Pinpoint the cell where the given text exists, returning its (x, y) midpoint coordinate. 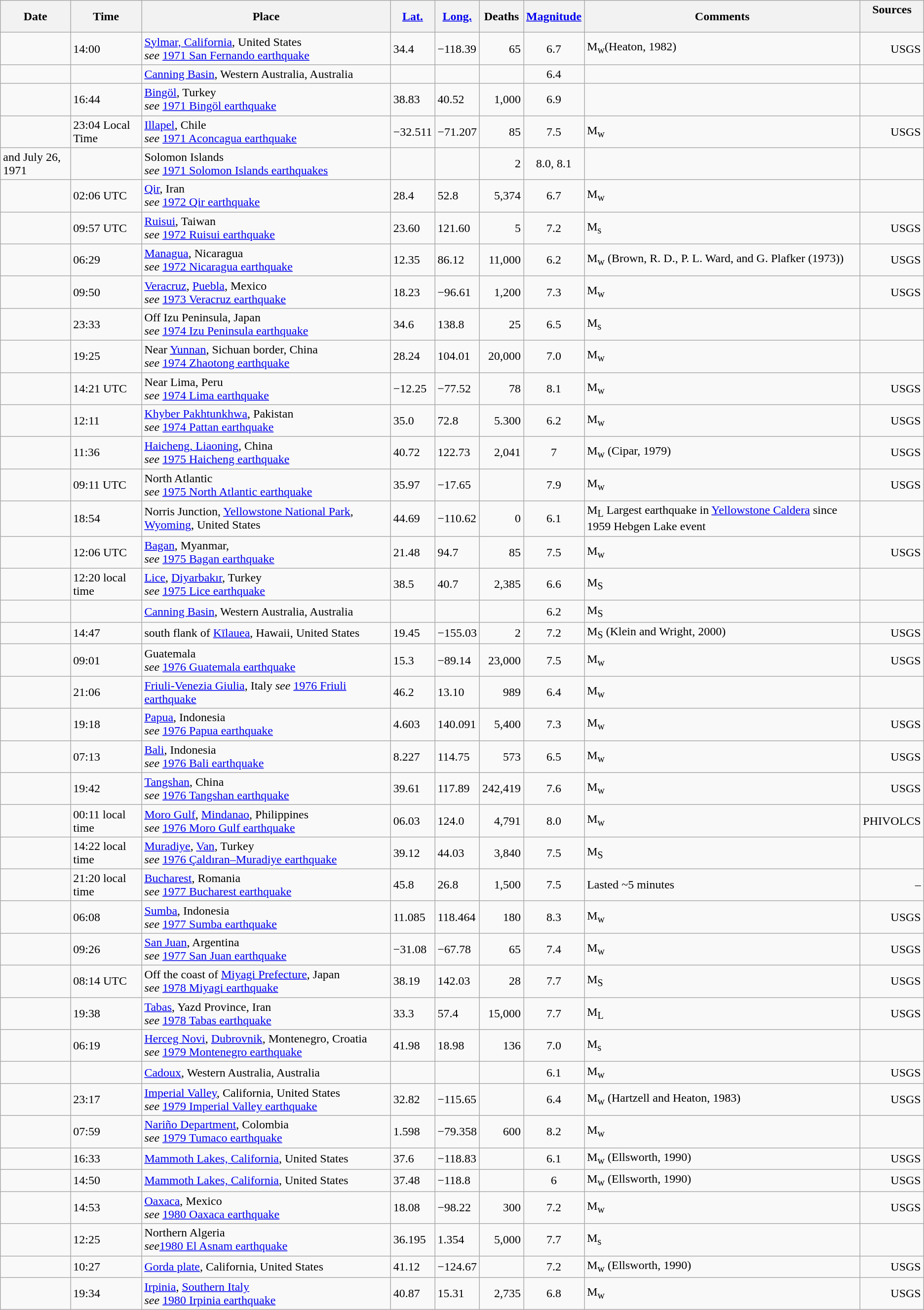
16:44 (106, 100)
−118.39 (457, 48)
124.0 (457, 820)
−110.62 (457, 518)
25 (501, 324)
Deaths (501, 17)
0 (501, 518)
21:20 local time (106, 885)
Illapel, Chile see 1971 Aconcagua earthquake (266, 131)
21.48 (413, 552)
13.10 (457, 692)
28.4 (413, 195)
72.8 (457, 421)
North Atlanticsee 1975 North Atlantic earthquake (266, 485)
Norris Junction, Yellowstone National Park, Wyoming, United States (266, 518)
136 (501, 1045)
Comments (723, 17)
Bucharest, Romania see 1977 Bucharest earthquake (266, 885)
09:11 UTC (106, 485)
Bali, Indonesia see 1976 Bali earthquake (266, 756)
38.19 (413, 981)
06:19 (106, 1045)
11,000 (501, 260)
114.75 (457, 756)
Irpinia, Southern Italy see 1980 Irpinia earthquake (266, 1293)
142.03 (457, 981)
Tangshan, Chinasee 1976 Tangshan earthquake (266, 789)
06:29 (106, 260)
1,200 (501, 292)
Off Izu Peninsula, Japansee 1974 Izu Peninsula earthquake (266, 324)
28 (501, 981)
Mw (Cipar, 1979) (723, 453)
Friuli-Venezia Giulia, Italy see 1976 Friuli earthquake (266, 692)
46.2 (413, 692)
Sources (892, 17)
−17.65 (457, 485)
Sylmar, California, United Statessee 1971 San Fernando earthquake (266, 48)
San Juan, Argentinasee 1977 San Juan earthquake (266, 949)
44.03 (457, 853)
−118.8 (457, 1181)
1,500 (501, 885)
Mw(Heaton, 1982) (723, 48)
5.300 (501, 421)
and July 26, 1971 (36, 164)
2,385 (501, 584)
4,791 (501, 820)
1,000 (501, 100)
Herceg Novi, Dubrovnik, Montenegro, Croatiasee 1979 Montenegro earthquake (266, 1045)
600 (501, 1131)
2,735 (501, 1293)
Papua, Indonesiasee 1976 Papua earthquake (266, 725)
15.31 (457, 1293)
14:22 local time (106, 853)
Gorda plate, California, United States (266, 1267)
Lat. (413, 17)
06:08 (106, 917)
39.12 (413, 853)
Veracruz, Puebla, Mexicosee 1973 Veracruz earthquake (266, 292)
37.6 (413, 1158)
02:06 UTC (106, 195)
−118.83 (457, 1158)
07:13 (106, 756)
138.8 (457, 324)
94.7 (457, 552)
09:26 (106, 949)
140.091 (457, 725)
5,374 (501, 195)
21:06 (106, 692)
Moro Gulf, Mindanao, Philippinessee 1976 Moro Gulf earthquake (266, 820)
– (892, 885)
16:33 (106, 1158)
38.5 (413, 584)
Managua, Nicaragua see 1972 Nicaragua earthquake (266, 260)
35.97 (413, 485)
8.1 (554, 388)
19:18 (106, 725)
19:38 (106, 1014)
18.08 (413, 1207)
5,400 (501, 725)
44.69 (413, 518)
38.83 (413, 100)
−79.358 (457, 1131)
Date (36, 17)
5,000 (501, 1240)
34.4 (413, 48)
Sumba, Indonesiasee 1977 Sumba earthquake (266, 917)
19.45 (413, 633)
1.598 (413, 1131)
−32.511 (413, 131)
122.73 (457, 453)
−31.08 (413, 949)
Mw (Hartzell and Heaton, 1983) (723, 1100)
−115.65 (457, 1100)
Qir, Iran see 1972 Qir earthquake (266, 195)
104.01 (457, 356)
ML (723, 1014)
23:33 (106, 324)
36.195 (413, 1240)
7.4 (554, 949)
06.03 (413, 820)
−124.67 (457, 1267)
7 (554, 453)
989 (501, 692)
11:36 (106, 453)
8.3 (554, 917)
12:11 (106, 421)
−71.207 (457, 131)
5 (501, 228)
12:25 (106, 1240)
15.3 (413, 660)
−98.22 (457, 1207)
Northern Algeria see1980 El Asnam earthquake (266, 1240)
−12.25 (413, 388)
14:47 (106, 633)
−155.03 (457, 633)
Near Yunnan, Sichuan border, Chinasee 1974 Zhaotong earthquake (266, 356)
180 (501, 917)
8.0, 8.1 (554, 164)
6.9 (554, 100)
7.6 (554, 789)
23,000 (501, 660)
41.98 (413, 1045)
Near Lima, Perusee 1974 Lima earthquake (266, 388)
23:17 (106, 1100)
7.9 (554, 485)
PHIVOLCS (892, 820)
118.464 (457, 917)
39.61 (413, 789)
Mw (Brown, R. D., P. L. Ward, and G. Plafker (1973)) (723, 260)
−89.14 (457, 660)
Time (106, 17)
09:57 UTC (106, 228)
Muradiye, Van, Turkey see 1976 Çaldıran–Muradiye earthquake (266, 853)
Bingöl, Turkey see 1971 Bingöl earthquake (266, 100)
Bagan, Myanmar, see 1975 Bagan earthquake (266, 552)
18.98 (457, 1045)
Oaxaca, Mexicosee 1980 Oaxaca earthquake (266, 1207)
8.0 (554, 820)
573 (501, 756)
07:59 (106, 1131)
Khyber Pakhtunkhwa, Pakistansee 1974 Pattan earthquake (266, 421)
20,000 (501, 356)
242,419 (501, 789)
40.7 (457, 584)
14:00 (106, 48)
26.8 (457, 885)
14:21 UTC (106, 388)
18.23 (413, 292)
12:06 UTC (106, 552)
11.085 (413, 917)
8.227 (413, 756)
86.12 (457, 260)
12.35 (413, 260)
32.82 (413, 1100)
19:42 (106, 789)
09:50 (106, 292)
12:20 local time (106, 584)
19:34 (106, 1293)
15,000 (501, 1014)
−96.61 (457, 292)
1.354 (457, 1240)
14:53 (106, 1207)
09:01 (106, 660)
41.12 (413, 1267)
Guatemala see 1976 Guatemala earthquake (266, 660)
37.48 (413, 1181)
Haicheng, Liaoning, Chinasee 1975 Haicheng earthquake (266, 453)
78 (501, 388)
6.8 (554, 1293)
−67.78 (457, 949)
23:04 Local Time (106, 131)
MS (Klein and Wright, 2000) (723, 633)
40.72 (413, 453)
23.60 (413, 228)
Off the coast of Miyagi Prefecture, Japansee 1978 Miyagi earthquake (266, 981)
Lasted ~5 minutes (723, 885)
14:50 (106, 1181)
19:25 (106, 356)
28.24 (413, 356)
57.4 (457, 1014)
Tabas, Yazd Province, Iransee 1978 Tabas earthquake (266, 1014)
4.603 (413, 725)
ML Largest earthquake in Yellowstone Caldera since 1959 Hebgen Lake event (723, 518)
33.3 (413, 1014)
8.2 (554, 1131)
00:11 local time (106, 820)
Nariño Department, Colombiasee 1979 Tumaco earthquake (266, 1131)
Lice, Diyarbakır, Turkeysee 1975 Lice earthquake (266, 584)
2,041 (501, 453)
Place (266, 17)
10:27 (106, 1267)
−77.52 (457, 388)
117.89 (457, 789)
35.0 (413, 421)
34.6 (413, 324)
Magnitude (554, 17)
Solomon Islands see 1971 Solomon Islands earthquakes (266, 164)
300 (501, 1207)
Long. (457, 17)
Ruisui, Taiwan see 1972 Ruisui earthquake (266, 228)
6 (554, 1181)
40.87 (413, 1293)
Cadoux, Western Australia, Australia (266, 1073)
40.52 (457, 100)
08:14 UTC (106, 981)
3,840 (501, 853)
121.60 (457, 228)
south flank of Kīlauea, Hawaii, United States (266, 633)
45.8 (413, 885)
18:54 (106, 518)
52.8 (457, 195)
6.6 (554, 584)
Imperial Valley, California, United Statessee 1979 Imperial Valley earthquake (266, 1100)
